Find where the given text appears and provide that cell's center as (X, Y) coordinate. 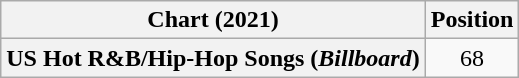
US Hot R&B/Hip-Hop Songs (Billboard) (213, 58)
Chart (2021) (213, 20)
Position (472, 20)
68 (472, 58)
